Return the [X, Y] coordinate for the center point of the cell that contains the specified text.  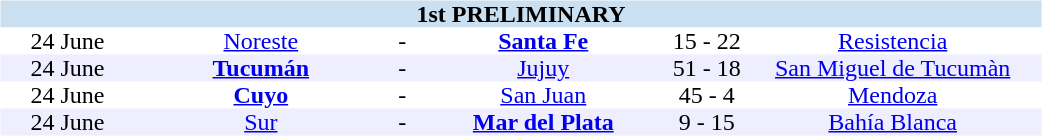
Santa Fe [543, 42]
San Miguel de Tucumàn [893, 68]
Sur [260, 122]
9 - 15 [707, 122]
Bahía Blanca [893, 122]
Cuyo [260, 96]
Mendoza [893, 96]
15 - 22 [707, 42]
San Juan [543, 96]
51 - 18 [707, 68]
Mar del Plata [543, 122]
Noreste [260, 42]
45 - 4 [707, 96]
Tucumán [260, 68]
Resistencia [893, 42]
Jujuy [543, 68]
1st PRELIMINARY [520, 14]
